Extract the [x, y] coordinate from the center of the cell holding the provided text.  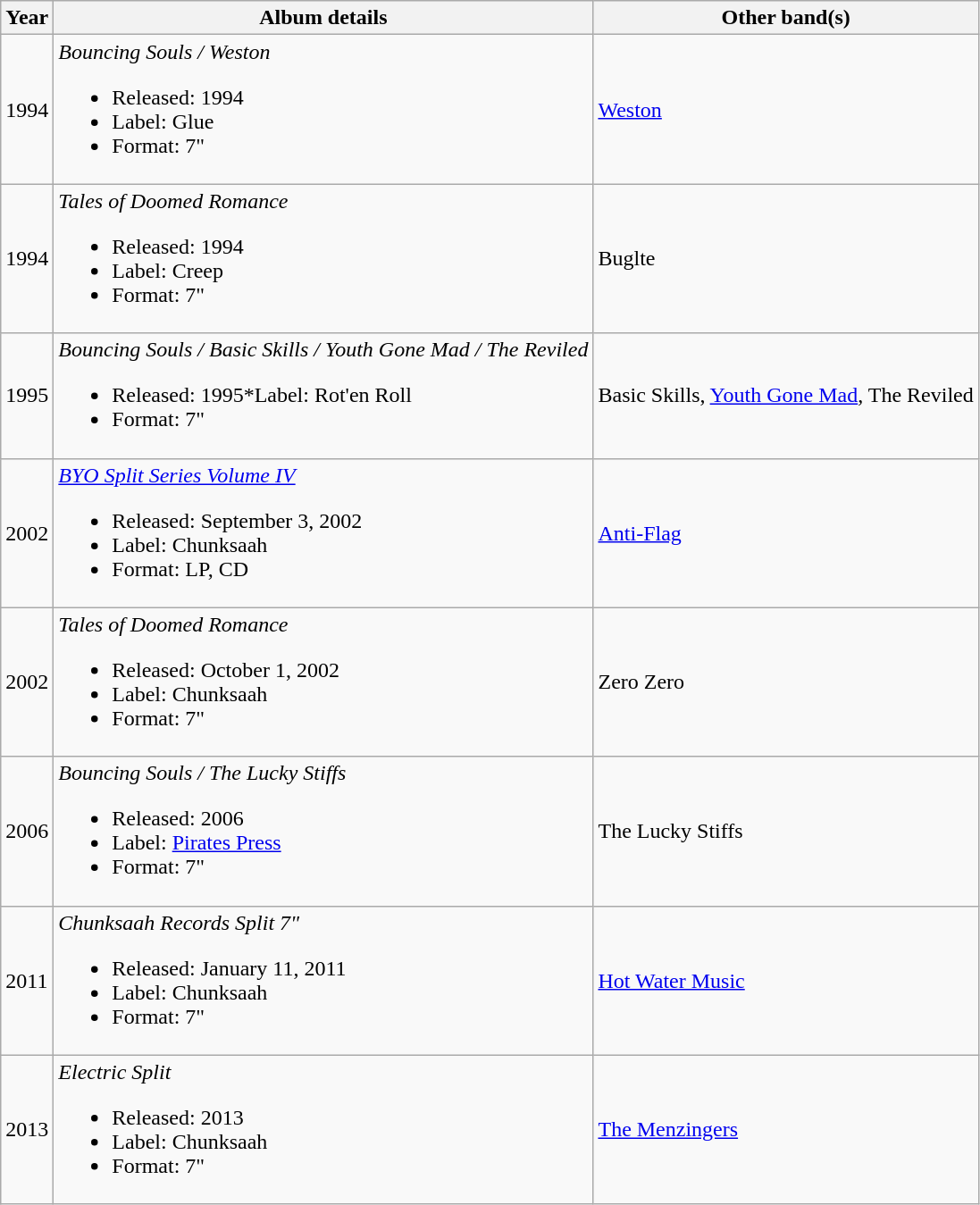
Electric SplitReleased: 2013Label: ChunksaahFormat: 7" [323, 1129]
1995 [27, 396]
Album details [323, 18]
Hot Water Music [786, 981]
Buglte [786, 259]
2013 [27, 1129]
Chunksaah Records Split 7"Released: January 11, 2011Label: ChunksaahFormat: 7" [323, 981]
Anti-Flag [786, 532]
Tales of Doomed RomanceReleased: 1994Label: CreepFormat: 7" [323, 259]
The Menzingers [786, 1129]
Bouncing Souls / WestonReleased: 1994Label: GlueFormat: 7" [323, 109]
The Lucky Stiffs [786, 831]
Bouncing Souls / The Lucky StiffsReleased: 2006Label: Pirates PressFormat: 7" [323, 831]
Weston [786, 109]
Tales of Doomed RomanceReleased: October 1, 2002Label: ChunksaahFormat: 7" [323, 682]
BYO Split Series Volume IVReleased: September 3, 2002Label: ChunksaahFormat: LP, CD [323, 532]
Zero Zero [786, 682]
2011 [27, 981]
Basic Skills, Youth Gone Mad, The Reviled [786, 396]
Year [27, 18]
Bouncing Souls / Basic Skills / Youth Gone Mad / The ReviledReleased: 1995*Label: Rot'en RollFormat: 7" [323, 396]
2006 [27, 831]
Other band(s) [786, 18]
